Return the (x, y) coordinate for the center point of the cell that contains the specified text.  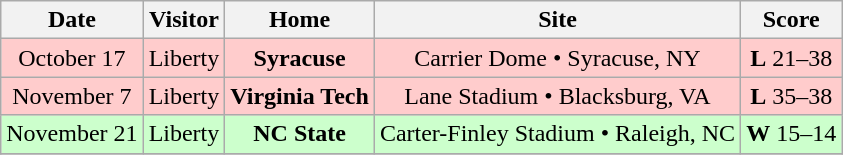
November 7 (72, 96)
Syracuse (300, 58)
Date (72, 20)
Site (557, 20)
L 35–38 (792, 96)
L 21–38 (792, 58)
Lane Stadium • Blacksburg, VA (557, 96)
Score (792, 20)
Visitor (184, 20)
Home (300, 20)
W 15–14 (792, 134)
Virginia Tech (300, 96)
November 21 (72, 134)
October 17 (72, 58)
NC State (300, 134)
Carter-Finley Stadium • Raleigh, NC (557, 134)
Carrier Dome • Syracuse, NY (557, 58)
